Detect which cell encompasses the target text, then output its [X, Y] center coordinate. 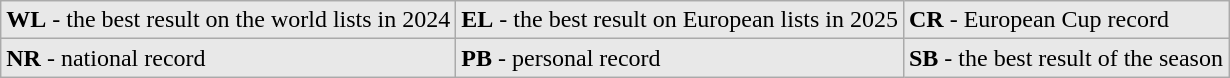
NR - national record [228, 58]
EL - the best result on European lists in 2025 [680, 20]
PB - personal record [680, 58]
SB - the best result of the season [1066, 58]
WL - the best result on the world lists in 2024 [228, 20]
CR - European Cup record [1066, 20]
